Find where the given text appears and provide that cell's center as (x, y) coordinate. 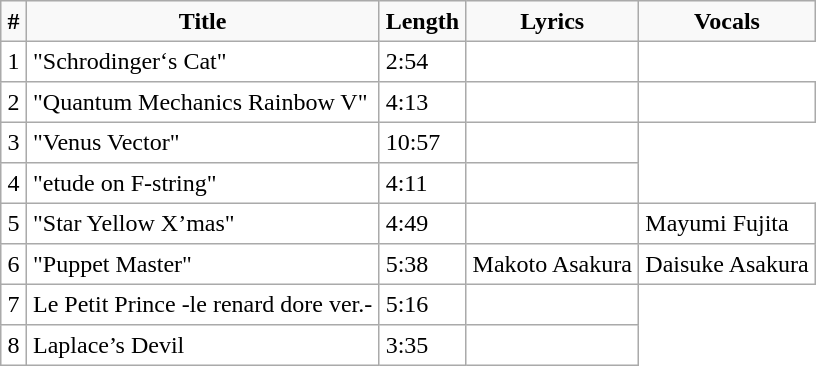
4:11 (422, 183)
Lyrics (552, 21)
"etude on F-string" (202, 183)
"Venus Vector" (202, 142)
3:35 (422, 345)
5 (14, 223)
4:49 (422, 223)
Laplace’s Devil (202, 345)
5:38 (422, 264)
3 (14, 142)
Vocals (728, 21)
Daisuke Asakura (728, 264)
10:57 (422, 142)
4 (14, 183)
"Schrodinger‘s Cat" (202, 61)
"Star Yellow X’mas" (202, 223)
"Quantum Mechanics Rainbow V" (202, 102)
7 (14, 304)
Title (202, 21)
2 (14, 102)
6 (14, 264)
1 (14, 61)
Mayumi Fujita (728, 223)
Makoto Asakura (552, 264)
8 (14, 345)
4:13 (422, 102)
2:54 (422, 61)
"Puppet Master" (202, 264)
5:16 (422, 304)
# (14, 21)
Length (422, 21)
Le Petit Prince -le renard dore ver.- (202, 304)
